From the cell containing the given text, extract its center point as [x, y] coordinate. 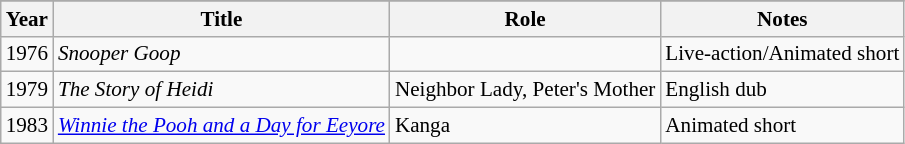
Winnie the Pooh and a Day for Eeyore [222, 124]
The Story of Heidi [222, 90]
English dub [782, 90]
Notes [782, 18]
1976 [27, 54]
Year [27, 18]
1983 [27, 124]
Animated short [782, 124]
Title [222, 18]
Role [525, 18]
Neighbor Lady, Peter's Mother [525, 90]
1979 [27, 90]
Live-action/Animated short [782, 54]
Snooper Goop [222, 54]
Kanga [525, 124]
